From the cell containing the given text, extract its center point as (X, Y) coordinate. 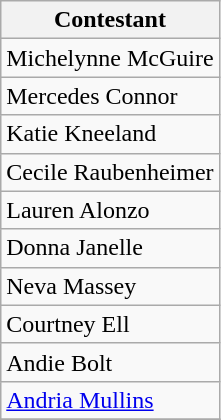
Andria Mullins (110, 400)
Contestant (110, 20)
Courtney Ell (110, 324)
Cecile Raubenheimer (110, 172)
Michelynne McGuire (110, 58)
Lauren Alonzo (110, 210)
Katie Kneeland (110, 134)
Mercedes Connor (110, 96)
Andie Bolt (110, 362)
Neva Massey (110, 286)
Donna Janelle (110, 248)
